Provide the [x, y] coordinate of the cell's center where the given text is located.  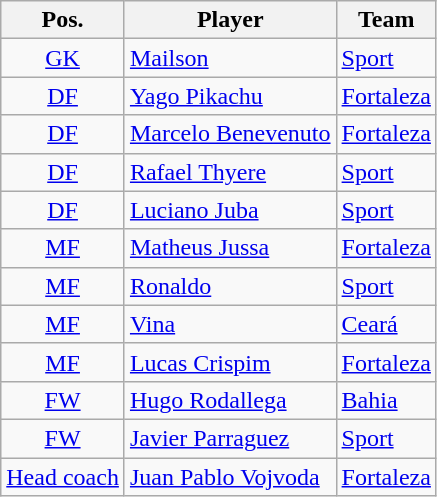
Hugo Rodallega [230, 400]
Lucas Crispim [230, 362]
Marcelo Benevenuto [230, 134]
GK [63, 58]
Player [230, 20]
Luciano Juba [230, 210]
Pos. [63, 20]
Bahia [386, 400]
Javier Parraguez [230, 438]
Ronaldo [230, 286]
Mailson [230, 58]
Yago Pikachu [230, 96]
Head coach [63, 477]
Vina [230, 324]
Matheus Jussa [230, 248]
Rafael Thyere [230, 172]
Juan Pablo Vojvoda [230, 477]
Ceará [386, 324]
Team [386, 20]
